From the cell containing the given text, extract its center point as (x, y) coordinate. 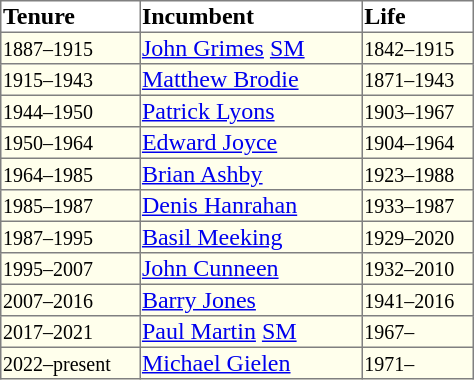
2017–2021 (70, 332)
1871–1943 (418, 80)
1941–2016 (418, 300)
Brian Ashby (251, 174)
1915–1943 (70, 80)
1971– (418, 363)
1932–2010 (418, 269)
1842–1915 (418, 48)
Life (418, 17)
Barry Jones (251, 300)
1923–1988 (418, 174)
1929–2020 (418, 237)
Edward Joyce (251, 143)
1933–1987 (418, 206)
Basil Meeking (251, 237)
John Cunneen (251, 269)
2007–2016 (70, 300)
1995–2007 (70, 269)
Denis Hanrahan (251, 206)
2022–present (70, 363)
1967– (418, 332)
1987–1995 (70, 237)
John Grimes SM (251, 48)
1944–1950 (70, 111)
Michael Gielen (251, 363)
Tenure (70, 17)
1964–1985 (70, 174)
1950–1964 (70, 143)
1903–1967 (418, 111)
1985–1987 (70, 206)
Paul Martin SM (251, 332)
Matthew Brodie (251, 80)
Incumbent (251, 17)
Patrick Lyons (251, 111)
1904–1964 (418, 143)
1887–1915 (70, 48)
